Search for the cell housing the specified text and yield its (X, Y) center coordinate. 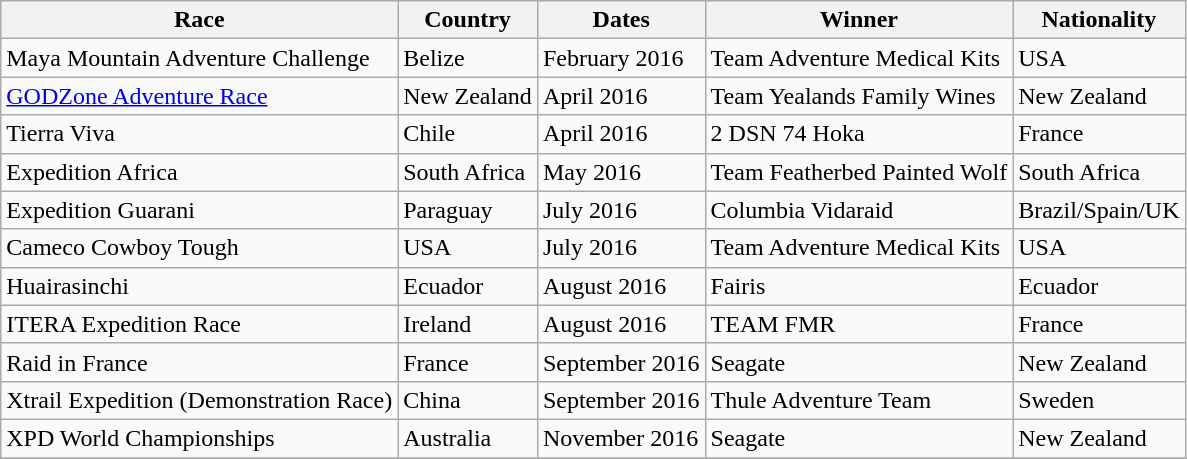
Thule Adventure Team (859, 400)
February 2016 (621, 58)
Fairis (859, 286)
May 2016 (621, 172)
November 2016 (621, 438)
Team Yealands Family Wines (859, 96)
Columbia Vidaraid (859, 210)
Australia (468, 438)
XPD World Championships (200, 438)
Sweden (1099, 400)
GODZone Adventure Race (200, 96)
Ireland (468, 324)
Race (200, 20)
Winner (859, 20)
2 DSN 74 Hoka (859, 134)
Maya Mountain Adventure Challenge (200, 58)
Expedition Africa (200, 172)
Dates (621, 20)
Expedition Guarani (200, 210)
Raid in France (200, 362)
China (468, 400)
Xtrail Expedition (Demonstration Race) (200, 400)
ITERA Expedition Race (200, 324)
Brazil/Spain/UK (1099, 210)
Paraguay (468, 210)
Chile (468, 134)
TEAM FMR (859, 324)
Belize (468, 58)
Team Featherbed Painted Wolf (859, 172)
Nationality (1099, 20)
Tierra Viva (200, 134)
Cameco Cowboy Tough (200, 248)
Country (468, 20)
Huairasinchi (200, 286)
